Find where the given text appears and provide that cell's center as (X, Y) coordinate. 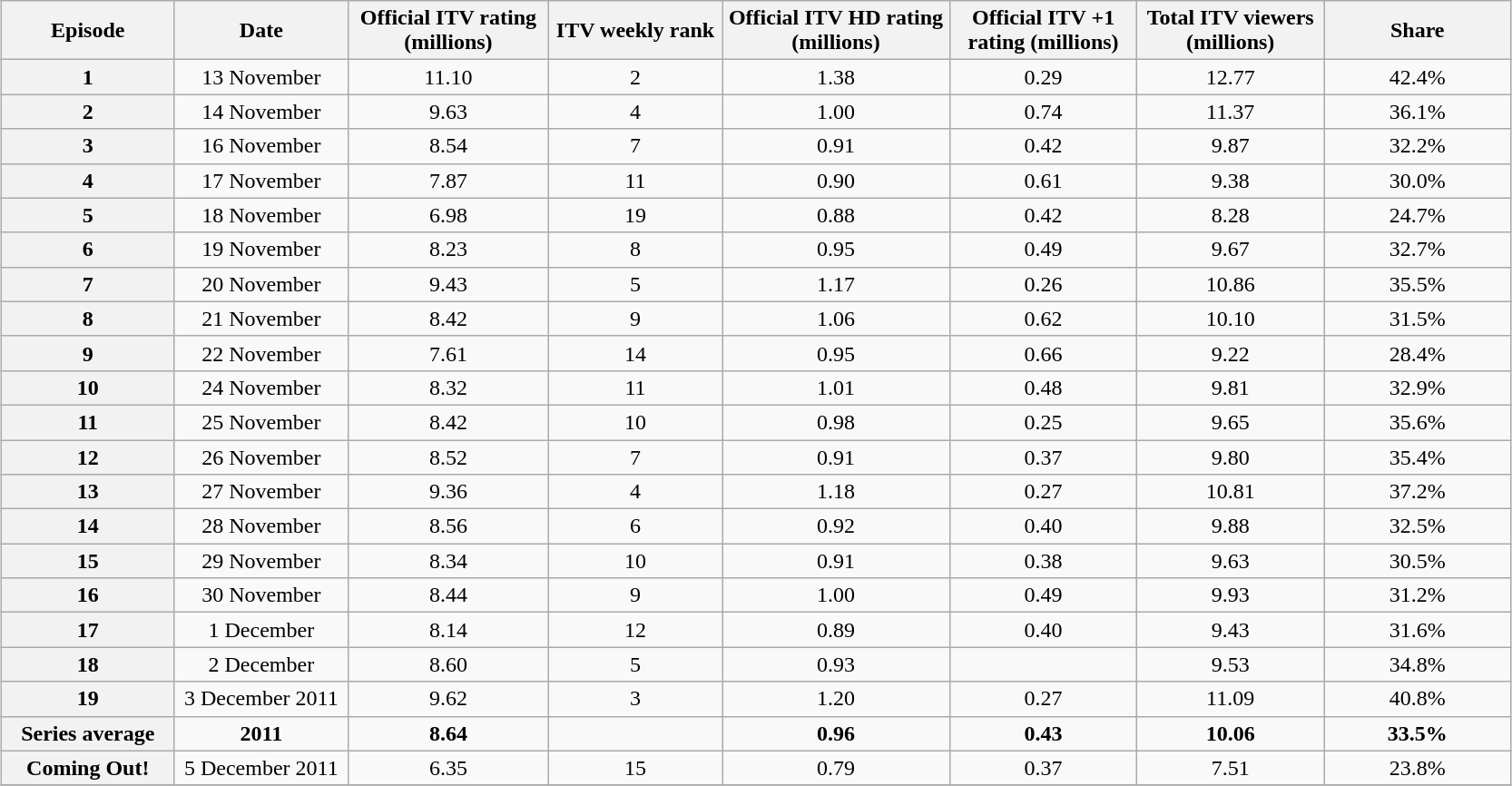
17 (87, 630)
8.54 (448, 146)
0.61 (1044, 181)
9.93 (1231, 595)
35.6% (1418, 422)
9.38 (1231, 181)
35.5% (1418, 284)
11.37 (1231, 112)
9.65 (1231, 422)
27 November (261, 492)
6.98 (448, 215)
9.62 (448, 699)
2011 (261, 733)
Coming Out! (87, 768)
0.66 (1044, 353)
28 November (261, 526)
8.52 (448, 457)
32.9% (1418, 388)
9.67 (1231, 250)
24 November (261, 388)
0.48 (1044, 388)
30.0% (1418, 181)
7.51 (1231, 768)
11.10 (448, 77)
31.6% (1418, 630)
9.87 (1231, 146)
0.62 (1044, 319)
20 November (261, 284)
0.92 (837, 526)
0.29 (1044, 77)
12.77 (1231, 77)
Episode (87, 31)
23.8% (1418, 768)
36.1% (1418, 112)
34.8% (1418, 664)
40.8% (1418, 699)
5 December 2011 (261, 768)
6.35 (448, 768)
0.89 (837, 630)
32.7% (1418, 250)
1.17 (837, 284)
30 November (261, 595)
32.5% (1418, 526)
29 November (261, 561)
0.88 (837, 215)
0.25 (1044, 422)
1.18 (837, 492)
8.44 (448, 595)
9.36 (448, 492)
0.74 (1044, 112)
1 December (261, 630)
14 November (261, 112)
16 (87, 595)
8.64 (448, 733)
0.90 (837, 181)
37.2% (1418, 492)
10.86 (1231, 284)
1.38 (837, 77)
Share (1418, 31)
10.06 (1231, 733)
17 November (261, 181)
Official ITV HD rating(millions) (837, 31)
0.98 (837, 422)
0.96 (837, 733)
18 (87, 664)
19 November (261, 250)
25 November (261, 422)
1.01 (837, 388)
1.06 (837, 319)
9.81 (1231, 388)
0.79 (837, 768)
8.60 (448, 664)
3 December 2011 (261, 699)
28.4% (1418, 353)
13 (87, 492)
9.22 (1231, 353)
2 December (261, 664)
31.2% (1418, 595)
ITV weekly rank (635, 31)
8.34 (448, 561)
Series average (87, 733)
Total ITV viewers (millions) (1231, 31)
35.4% (1418, 457)
1.20 (837, 699)
7.87 (448, 181)
32.2% (1418, 146)
0.93 (837, 664)
8.14 (448, 630)
30.5% (1418, 561)
33.5% (1418, 733)
24.7% (1418, 215)
8.32 (448, 388)
1 (87, 77)
8.28 (1231, 215)
Date (261, 31)
9.88 (1231, 526)
8.23 (448, 250)
0.43 (1044, 733)
42.4% (1418, 77)
18 November (261, 215)
26 November (261, 457)
16 November (261, 146)
31.5% (1418, 319)
0.26 (1044, 284)
10.81 (1231, 492)
11.09 (1231, 699)
7.61 (448, 353)
13 November (261, 77)
Official ITV +1 rating (millions) (1044, 31)
21 November (261, 319)
0.38 (1044, 561)
8.56 (448, 526)
9.53 (1231, 664)
10.10 (1231, 319)
22 November (261, 353)
9.80 (1231, 457)
Official ITV rating(millions) (448, 31)
